Detect which cell encompasses the target text, then output its [X, Y] center coordinate. 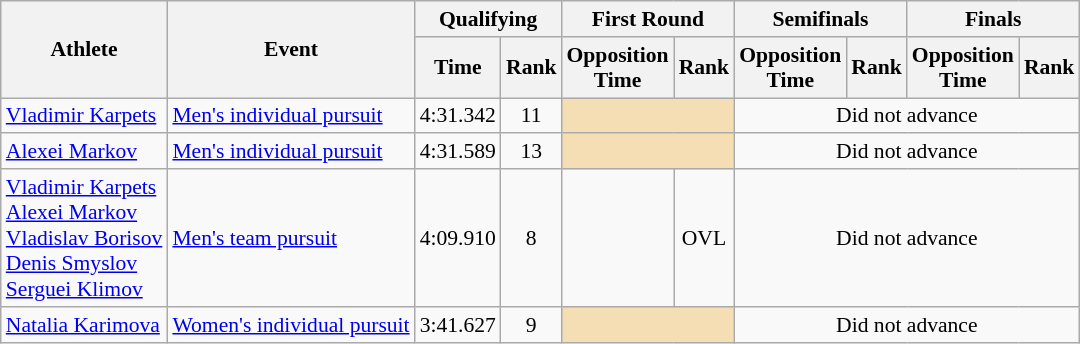
3:41.627 [458, 325]
First Round [648, 19]
Alexei Markov [84, 152]
4:09.910 [458, 238]
Vladimir KarpetsAlexei MarkovVladislav BorisovDenis SmyslovSerguei Klimov [84, 238]
4:31.342 [458, 116]
Semifinals [820, 19]
4:31.589 [458, 152]
OVL [704, 238]
Athlete [84, 50]
Qualifying [488, 19]
9 [532, 325]
Natalia Karimova [84, 325]
Men's team pursuit [290, 238]
13 [532, 152]
11 [532, 116]
Women's individual pursuit [290, 325]
Time [458, 68]
8 [532, 238]
Vladimir Karpets [84, 116]
Event [290, 50]
Finals [994, 19]
